Pinpoint the cell where the given text exists, returning its [x, y] midpoint coordinate. 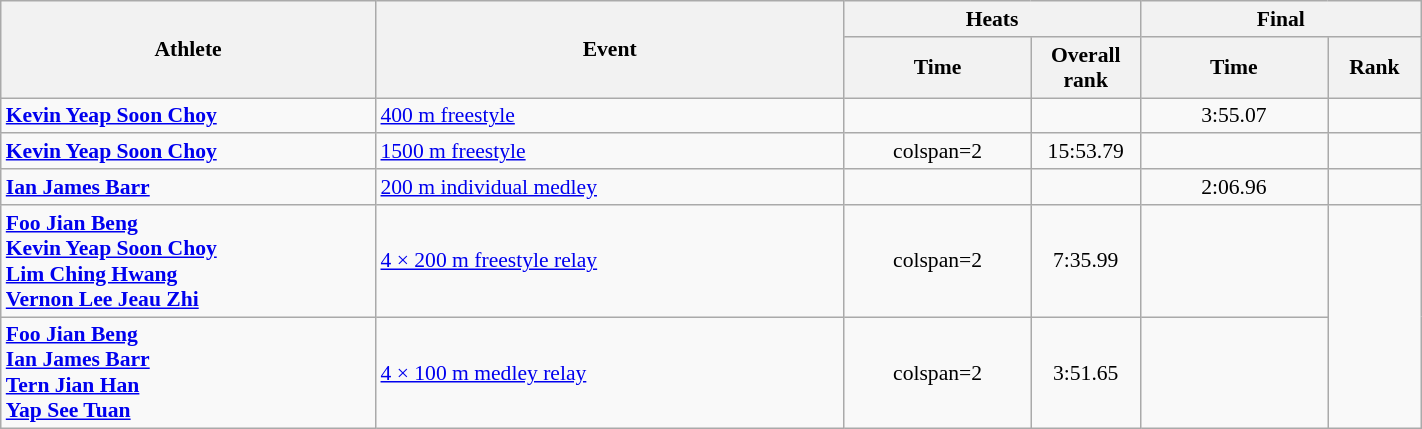
15:53.79 [1086, 152]
Heats [992, 19]
1500 m freestyle [609, 152]
Rank [1375, 68]
Foo Jian BengKevin Yeap Soon ChoyLim Ching HwangVernon Lee Jeau Zhi [188, 261]
Athlete [188, 50]
Final [1280, 19]
4 × 200 m freestyle relay [609, 261]
Overall rank [1086, 68]
2:06.96 [1234, 187]
7:35.99 [1086, 261]
400 m freestyle [609, 116]
200 m individual medley [609, 187]
4 × 100 m medley relay [609, 373]
Foo Jian BengIan James BarrTern Jian HanYap See Tuan [188, 373]
Event [609, 50]
Ian James Barr [188, 187]
3:55.07 [1234, 116]
3:51.65 [1086, 373]
